Find where the given text appears and provide that cell's center as (x, y) coordinate. 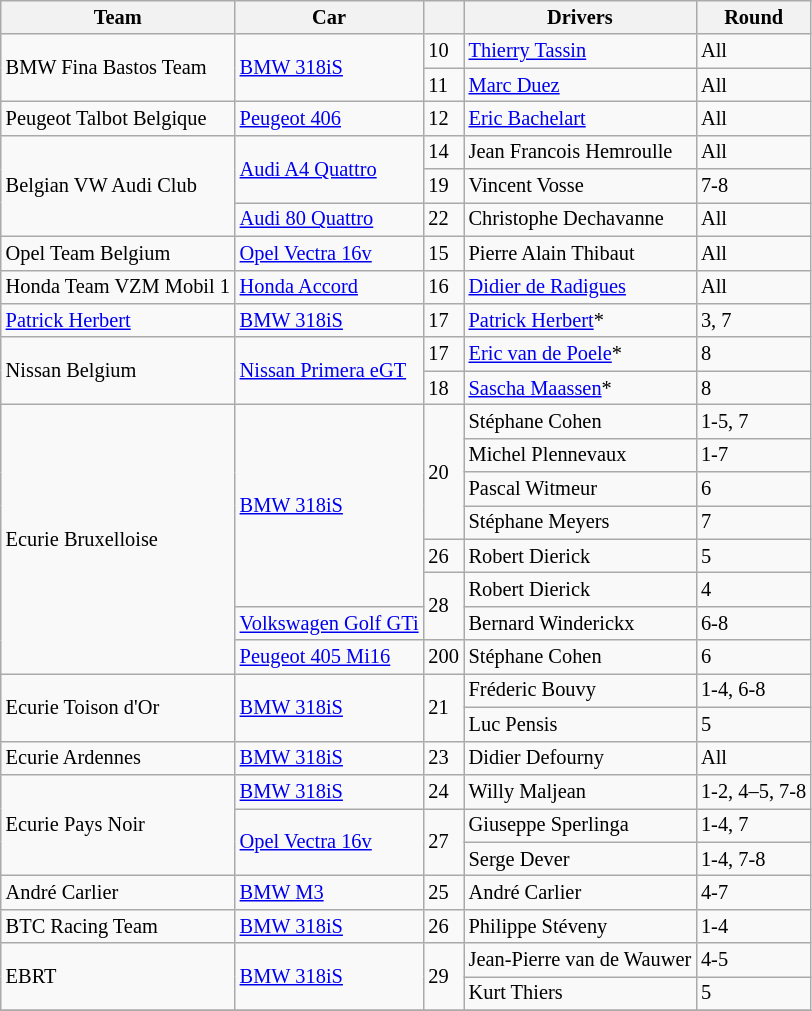
4-7 (754, 892)
4-5 (754, 960)
12 (443, 118)
Drivers (580, 17)
Audi 80 Quattro (330, 219)
Peugeot 406 (330, 118)
7 (754, 522)
28 (443, 606)
19 (443, 186)
Eric van de Poele* (580, 354)
25 (443, 892)
Luc Pensis (580, 724)
29 (443, 976)
Didier de Radigues (580, 287)
Peugeot Talbot Belgique (118, 118)
Opel Team Belgium (118, 253)
16 (443, 287)
1-4, 7 (754, 825)
Kurt Thiers (580, 993)
20 (443, 472)
11 (443, 85)
Peugeot 405 Mi16 (330, 657)
EBRT (118, 976)
27 (443, 842)
1-7 (754, 455)
Round (754, 17)
Marc Duez (580, 85)
Didier Defourny (580, 758)
200 (443, 657)
Nissan Belgium (118, 370)
1-4 (754, 926)
Patrick Herbert (118, 320)
Ecurie Bruxelloise (118, 538)
1-2, 4–5, 7-8 (754, 791)
Belgian VW Audi Club (118, 186)
1-5, 7 (754, 421)
Car (330, 17)
10 (443, 51)
Vincent Vosse (580, 186)
Sascha Maassen* (580, 388)
Christophe Dechavanne (580, 219)
4 (754, 589)
Ecurie Toison d'Or (118, 706)
Team (118, 17)
1-4, 6-8 (754, 690)
Ecurie Ardennes (118, 758)
18 (443, 388)
Serge Dever (580, 859)
Fréderic Bouvy (580, 690)
1-4, 7-8 (754, 859)
21 (443, 706)
BMW Fina Bastos Team (118, 68)
Volkswagen Golf GTi (330, 623)
24 (443, 791)
Ecurie Pays Noir (118, 824)
Eric Bachelart (580, 118)
7-8 (754, 186)
Jean-Pierre van de Wauwer (580, 960)
Jean Francois Hemroulle (580, 152)
Giuseppe Sperlinga (580, 825)
Pascal Witmeur (580, 489)
Michel Plennevaux (580, 455)
Honda Accord (330, 287)
Honda Team VZM Mobil 1 (118, 287)
BTC Racing Team (118, 926)
3, 7 (754, 320)
15 (443, 253)
Thierry Tassin (580, 51)
23 (443, 758)
Bernard Winderickx (580, 623)
Stéphane Meyers (580, 522)
14 (443, 152)
Philippe Stéveny (580, 926)
Patrick Herbert* (580, 320)
Willy Maljean (580, 791)
Nissan Primera eGT (330, 370)
Audi A4 Quattro (330, 168)
6-8 (754, 623)
Pierre Alain Thibaut (580, 253)
BMW M3 (330, 892)
22 (443, 219)
